For the text-containing cell, return its midpoint in [X, Y] coordinate format. 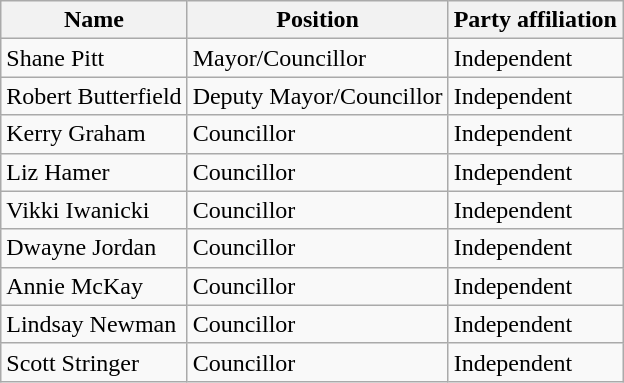
Robert Butterfield [94, 96]
Annie McKay [94, 286]
Vikki Iwanicki [94, 210]
Shane Pitt [94, 58]
Liz Hamer [94, 172]
Mayor/Councillor [318, 58]
Deputy Mayor/Councillor [318, 96]
Party affiliation [535, 20]
Name [94, 20]
Scott Stringer [94, 362]
Dwayne Jordan [94, 248]
Position [318, 20]
Kerry Graham [94, 134]
Lindsay Newman [94, 324]
